Extract the (x, y) coordinate from the center of the cell holding the provided text.  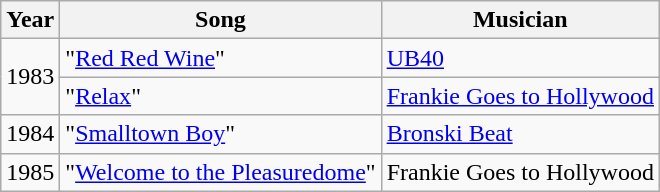
"Smalltown Boy" (220, 134)
Year (30, 20)
Song (220, 20)
UB40 (520, 58)
"Welcome to the Pleasuredome" (220, 172)
1985 (30, 172)
"Red Red Wine" (220, 58)
Musician (520, 20)
1984 (30, 134)
"Relax" (220, 96)
Bronski Beat (520, 134)
1983 (30, 77)
